Detect which cell encompasses the target text, then output its [x, y] center coordinate. 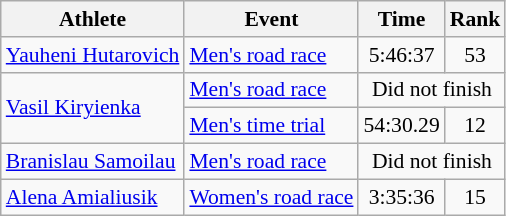
Rank [476, 19]
Vasil Kiryienka [93, 108]
3:35:36 [401, 197]
12 [476, 126]
53 [476, 55]
Branislau Samoilau [93, 162]
15 [476, 197]
54:30.29 [401, 126]
Athlete [93, 19]
Event [271, 19]
Women's road race [271, 197]
Men's time trial [271, 126]
Alena Amialiusik [93, 197]
Time [401, 19]
Yauheni Hutarovich [93, 55]
5:46:37 [401, 55]
